Pinpoint the cell where the given text exists, returning its (X, Y) midpoint coordinate. 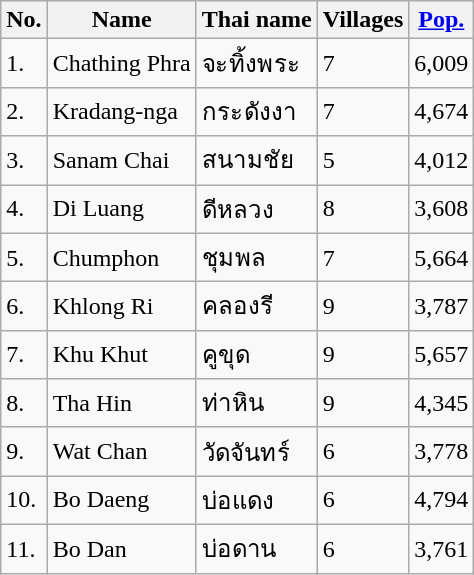
3,761 (442, 548)
5. (24, 258)
Chumphon (122, 258)
4,012 (442, 160)
7. (24, 354)
Villages (363, 20)
บ่อดาน (256, 548)
กระดังงา (256, 112)
Chathing Phra (122, 64)
คลองรี (256, 306)
3,787 (442, 306)
Thai name (256, 20)
1. (24, 64)
6,009 (442, 64)
คูขุด (256, 354)
Name (122, 20)
Bo Dan (122, 548)
2. (24, 112)
ดีหลวง (256, 208)
สนามชัย (256, 160)
Wat Chan (122, 452)
ท่าหิน (256, 404)
8 (363, 208)
9. (24, 452)
จะทิ้งพระ (256, 64)
Pop. (442, 20)
Khu Khut (122, 354)
5,657 (442, 354)
3,778 (442, 452)
Sanam Chai (122, 160)
Bo Daeng (122, 500)
Khlong Ri (122, 306)
วัดจันทร์ (256, 452)
3. (24, 160)
ชุมพล (256, 258)
4,674 (442, 112)
4,345 (442, 404)
Tha Hin (122, 404)
Di Luang (122, 208)
5,664 (442, 258)
บ่อแดง (256, 500)
Kradang-nga (122, 112)
11. (24, 548)
8. (24, 404)
6. (24, 306)
10. (24, 500)
3,608 (442, 208)
4,794 (442, 500)
4. (24, 208)
5 (363, 160)
No. (24, 20)
